Provide the [X, Y] coordinate of the cell's center where the given text is located.  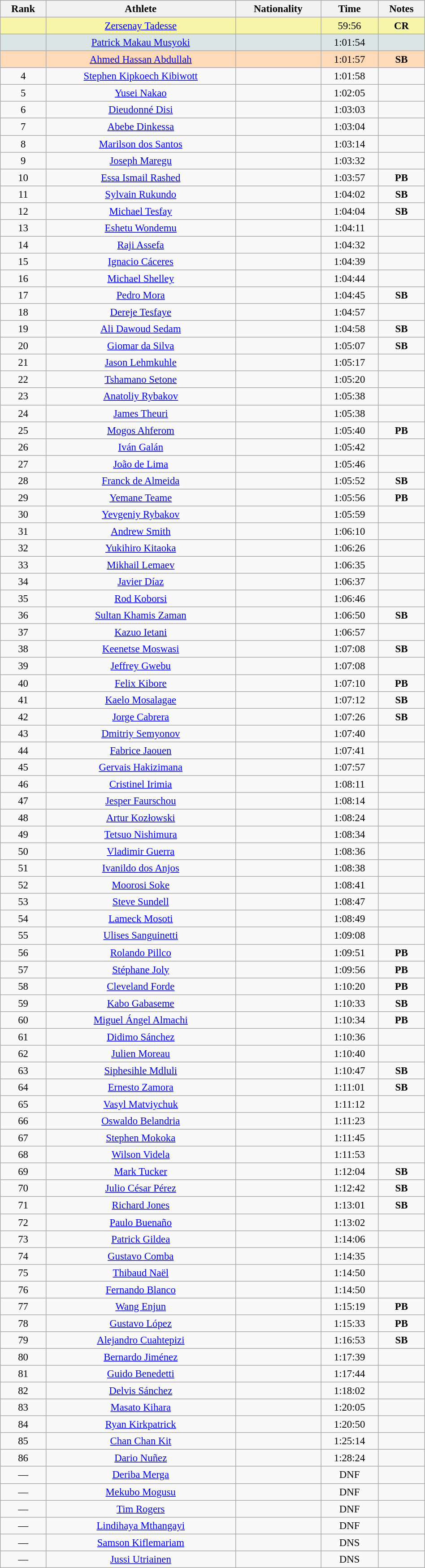
65 [23, 1105]
Tim Rogers [141, 1509]
Jussi Utriainen [141, 1559]
Artur Kozłowski [141, 818]
69 [23, 1172]
52 [23, 885]
Kaelo Mosalagae [141, 700]
1:02:05 [350, 93]
1:03:04 [350, 127]
Rolando Pillco [141, 953]
Paulo Buenaño [141, 1222]
77 [23, 1307]
Alejandro Cuahtepizi [141, 1340]
Dario Nuñez [141, 1458]
73 [23, 1239]
Athlete [141, 9]
1:10:33 [350, 1003]
James Theuri [141, 413]
62 [23, 1054]
1:10:36 [350, 1037]
Jason Lehmkuhle [141, 363]
1:12:42 [350, 1188]
1:08:36 [350, 852]
76 [23, 1290]
Time [350, 9]
85 [23, 1441]
1:04:32 [350, 245]
1:06:10 [350, 531]
67 [23, 1138]
Yevgeniy Rybakov [141, 515]
Lameck Mosoti [141, 919]
Wang Enjun [141, 1307]
54 [23, 919]
59:56 [350, 26]
Pedro Mora [141, 295]
13 [23, 228]
1:08:34 [350, 835]
Dieudonné Disi [141, 110]
CR [402, 26]
26 [23, 447]
45 [23, 767]
1:07:26 [350, 717]
Didimo Sánchez [141, 1037]
1:08:38 [350, 868]
1:28:24 [350, 1458]
23 [23, 397]
1:03:03 [350, 110]
81 [23, 1374]
Ryan Kirkpatrick [141, 1425]
Stéphane Joly [141, 970]
71 [23, 1205]
43 [23, 733]
44 [23, 750]
1:01:54 [350, 43]
Cleveland Forde [141, 986]
57 [23, 970]
53 [23, 902]
49 [23, 835]
78 [23, 1323]
1:07:12 [350, 700]
Keenetse Moswasi [141, 650]
1:10:40 [350, 1054]
84 [23, 1425]
1:04:57 [350, 312]
1:11:23 [350, 1121]
70 [23, 1188]
10 [23, 178]
Dereje Tesfaye [141, 312]
Patrick Gildea [141, 1239]
64 [23, 1087]
Kazuo Ietani [141, 632]
1:04:44 [350, 278]
1:06:37 [350, 582]
1:05:56 [350, 498]
1:04:02 [350, 194]
19 [23, 329]
1:14:35 [350, 1256]
1:05:20 [350, 380]
Essa Ismail Rashed [141, 178]
16 [23, 278]
37 [23, 632]
Kabo Gabaseme [141, 1003]
Ulises Sanguinetti [141, 936]
1:05:07 [350, 346]
Mekubo Mogusu [141, 1492]
Jesper Faurschou [141, 801]
41 [23, 700]
1:05:46 [350, 464]
Joseph Maregu [141, 160]
31 [23, 531]
1:06:57 [350, 632]
1:09:51 [350, 953]
Yemane Teame [141, 498]
86 [23, 1458]
Masato Kihara [141, 1408]
1:08:47 [350, 902]
1:04:45 [350, 295]
1:08:49 [350, 919]
Tshamano Setone [141, 380]
1:18:02 [350, 1391]
Mikhail Lemaev [141, 565]
Iván Galán [141, 447]
Michael Tesfay [141, 211]
Raji Assefa [141, 245]
82 [23, 1391]
56 [23, 953]
1:15:33 [350, 1323]
1:11:12 [350, 1105]
17 [23, 295]
68 [23, 1155]
39 [23, 666]
1:08:41 [350, 885]
1:05:17 [350, 363]
Vasyl Matviychuk [141, 1105]
4 [23, 76]
Javier Díaz [141, 582]
38 [23, 650]
1:06:50 [350, 615]
Oswaldo Belandria [141, 1121]
63 [23, 1070]
1:14:06 [350, 1239]
75 [23, 1273]
60 [23, 1020]
1:04:39 [350, 262]
32 [23, 548]
34 [23, 582]
48 [23, 818]
1:04:11 [350, 228]
1:11:53 [350, 1155]
1:17:44 [350, 1374]
Dmitriy Semyonov [141, 733]
42 [23, 717]
83 [23, 1408]
25 [23, 430]
1:11:01 [350, 1087]
30 [23, 515]
35 [23, 599]
Sultan Khamis Zaman [141, 615]
1:03:57 [350, 178]
Ahmed Hassan Abdullah [141, 60]
1:06:26 [350, 548]
1:13:01 [350, 1205]
Jeffrey Gwebu [141, 666]
Stephen Kipkoech Kibiwott [141, 76]
1:07:41 [350, 750]
79 [23, 1340]
Mogos Ahferom [141, 430]
20 [23, 346]
1:12:04 [350, 1172]
Yukihiro Kitaoka [141, 548]
6 [23, 110]
5 [23, 93]
Thibaud Naël [141, 1273]
7 [23, 127]
Stephen Mokoka [141, 1138]
Rod Koborsi [141, 599]
61 [23, 1037]
66 [23, 1121]
1:07:10 [350, 683]
Samson Kiflemariam [141, 1542]
74 [23, 1256]
1:03:14 [350, 144]
1:04:04 [350, 211]
Miguel Ángel Almachi [141, 1020]
1:13:02 [350, 1222]
Franck de Almeida [141, 481]
1:03:32 [350, 160]
Siphesihle Mdluli [141, 1070]
1:25:14 [350, 1441]
Notes [402, 9]
1:05:52 [350, 481]
15 [23, 262]
1:15:19 [350, 1307]
1:10:47 [350, 1070]
1:16:53 [350, 1340]
1:08:11 [350, 784]
1:05:59 [350, 515]
1:09:56 [350, 970]
Giomar da Silva [141, 346]
8 [23, 144]
Cristinel Irimia [141, 784]
Bernardo Jiménez [141, 1357]
Julien Moreau [141, 1054]
Jorge Cabrera [141, 717]
1:17:39 [350, 1357]
51 [23, 868]
Gustavo López [141, 1323]
Michael Shelley [141, 278]
1:07:57 [350, 767]
47 [23, 801]
58 [23, 986]
1:20:50 [350, 1425]
Eshetu Wondemu [141, 228]
Marilson dos Santos [141, 144]
Yusei Nakao [141, 93]
Moorosi Soke [141, 885]
João de Lima [141, 464]
Patrick Makau Musyoki [141, 43]
Ali Dawoud Sedam [141, 329]
46 [23, 784]
Anatoliy Rybakov [141, 397]
Delvis Sánchez [141, 1391]
1:10:20 [350, 986]
1:11:45 [350, 1138]
Ivanildo dos Anjos [141, 868]
80 [23, 1357]
1:05:42 [350, 447]
1:01:57 [350, 60]
1:08:24 [350, 818]
24 [23, 413]
1:01:58 [350, 76]
Tetsuo Nishimura [141, 835]
28 [23, 481]
Gervais Hakizimana [141, 767]
Guido Benedetti [141, 1374]
Rank [23, 9]
14 [23, 245]
11 [23, 194]
Wilson Videla [141, 1155]
27 [23, 464]
1:05:40 [350, 430]
1:20:05 [350, 1408]
Chan Chan Kit [141, 1441]
22 [23, 380]
18 [23, 312]
33 [23, 565]
Steve Sundell [141, 902]
Ernesto Zamora [141, 1087]
36 [23, 615]
Mark Tucker [141, 1172]
59 [23, 1003]
Zersenay Tadesse [141, 26]
Richard Jones [141, 1205]
40 [23, 683]
Deriba Merga [141, 1475]
55 [23, 936]
1:08:14 [350, 801]
1:04:58 [350, 329]
Fabrice Jaouen [141, 750]
12 [23, 211]
1:06:35 [350, 565]
Nationality [278, 9]
Andrew Smith [141, 531]
1:10:34 [350, 1020]
Felix Kibore [141, 683]
Fernando Blanco [141, 1290]
21 [23, 363]
29 [23, 498]
Julio César Pérez [141, 1188]
72 [23, 1222]
1:06:46 [350, 599]
Sylvain Rukundo [141, 194]
50 [23, 852]
Gustavo Comba [141, 1256]
Vladimir Guerra [141, 852]
1:07:40 [350, 733]
Ignacio Cáceres [141, 262]
1:09:08 [350, 936]
Abebe Dinkessa [141, 127]
Lindihaya Mthangayi [141, 1525]
9 [23, 160]
